For the text-containing cell, return its midpoint in (x, y) coordinate format. 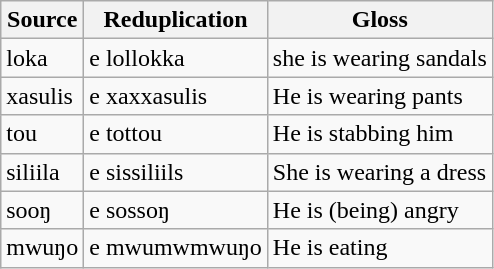
mwuŋo (42, 248)
siliila (42, 172)
He is (being) angry (380, 210)
He is wearing pants (380, 96)
e sossoŋ (176, 210)
tou (42, 134)
e mwumwmwuŋo (176, 248)
He is stabbing him (380, 134)
loka (42, 58)
sooŋ (42, 210)
He is eating (380, 248)
e sissiliils (176, 172)
she is wearing sandals (380, 58)
e lollokka (176, 58)
Source (42, 20)
xasulis (42, 96)
e xaxxasulis (176, 96)
Reduplication (176, 20)
e tottou (176, 134)
She is wearing a dress (380, 172)
Gloss (380, 20)
